For the text-containing cell, return its midpoint in (x, y) coordinate format. 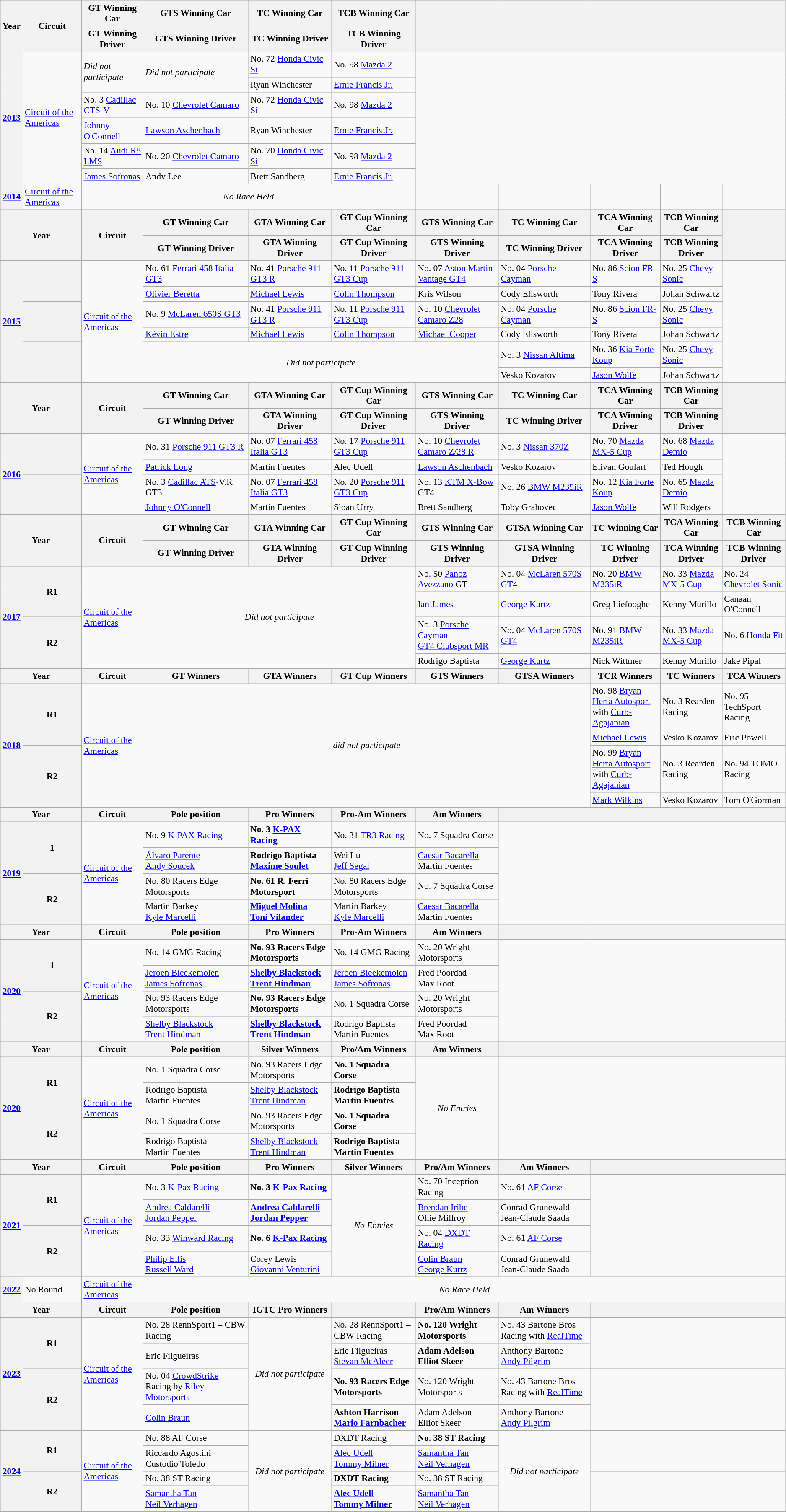
No. 3 Cadillac CTS-V (112, 105)
TCA Winners (754, 676)
No. 10 Chevrolet Camaro (196, 105)
No. 33 Winward Racing (196, 1239)
No. 14 Audi R8 LMS (112, 156)
GTS Winners (457, 676)
No. 24 Chevrolet Sonic (754, 579)
2017 (12, 617)
2015 (12, 322)
No. 6 Honda Fit (754, 635)
No. 70 Mazda MX-5 Cup (625, 447)
No. 10 Chevrolet Camaro Z28 (457, 314)
Mark Wilkins (625, 800)
No. 31 TR3 Racing (374, 835)
2018 (12, 746)
Eric Powell (754, 738)
No. 50 Panoz Avezzano GT (457, 579)
Philip Ellis Russell Ward (196, 1264)
Jake Pipal (754, 661)
No. 3 Nissan Altima (544, 355)
Will Rodgers (691, 507)
James Sofronas (112, 177)
Álvaro Parente Andy Soucek (196, 861)
Olivier Beretta (196, 294)
No. 94 TOMO Racing (754, 769)
Greg Liefooghe (625, 604)
No. 9 K-PAX Racing (196, 835)
No. 9 McLaren 650S GT3 (196, 314)
IGTC Pro Winners (290, 1310)
No. 20 Porsche 911 GT3 Cup (374, 487)
Ian James (457, 604)
No. 70 Honda Civic Si (290, 156)
No. 61 R. Ferri Motorsport (290, 886)
did not participate (367, 746)
Colin Braun (196, 1418)
2016 (12, 474)
GT Cup Winners (374, 676)
No. 3 Nissan 370Z (544, 447)
Michael Cooper (457, 334)
Alec Udell (374, 467)
No. 70 Inception Racing (457, 1187)
GT Winners (196, 676)
2019 (12, 873)
Rodrigo Baptista (457, 661)
Colin Braun George Kurtz (457, 1264)
GTA Winners (290, 676)
No. 04 DXDT Racing (457, 1239)
2014 (12, 197)
No. 61 Ferrari 458 Italia GT3 (196, 274)
No. 3 Cadillac ATS-V.R GT3 (196, 487)
No. 95 TechSport Racing (754, 707)
No. 20 BMW M235iR (625, 579)
No. 6 K-Pax Racing (290, 1239)
No. 91 BMW M235iR (625, 635)
No. 07 Aston Martin Vantage GT4 (457, 274)
Toby Grahovec (544, 507)
Tom O'Gorman (754, 800)
No. 20 Chevrolet Camaro (196, 156)
Wei Lu Jeff Segal (374, 861)
Kris Wilson (457, 294)
No. 04 CrowdStrike Racing by Riley Motorsports (196, 1387)
No. 98 Bryan Herta Autosportwith Curb-Agajanian (625, 707)
TCR Winners (625, 676)
No. 17 Porsche 911 GT3 Cup (374, 447)
Sloan Urry (374, 507)
Corey Lewis Giovanni Venturini (290, 1264)
No. 31 Porsche 911 GT3 R (196, 447)
No. 26 BMW M235iR (544, 487)
No. 13 KTM X-Bow GT4 (457, 487)
GTSA Winners (544, 676)
Eric Filgueiras Stevan McAleer (374, 1356)
2023 (12, 1374)
No. 36 Kia Forte Koup (625, 355)
Ted Hough (691, 467)
Riccardo Agostini Custodio Toledo (196, 1458)
Brendan Iribe Ollie Millroy (457, 1213)
No Round (52, 1290)
GTSA Winning Car (544, 528)
Miguel Molina Toni Vilander (290, 912)
No. 88 AF Corse (196, 1438)
Ashton Harrison Mario Farnbacher (374, 1418)
2022 (12, 1290)
No. 12 Kia Forte Koup (625, 487)
No. 68 Mazda Demio (691, 447)
2021 (12, 1225)
Canaan O'Connell (754, 604)
TC Winners (691, 676)
Andy Lee (196, 177)
Rodrigo Baptista Maxime Soulet (290, 861)
No. 65 Mazda Demio (691, 487)
2013 (12, 118)
2024 (12, 1471)
Kévin Estre (196, 334)
Elivan Goulart (625, 467)
Patrick Long (196, 467)
Nick Wittmer (625, 661)
GTSA Winning Driver (544, 553)
No. 3 K-PAX Racing (290, 835)
No. 99 Bryan Herta Autosportwith Curb-Agajanian (625, 769)
No. 3 Porsche CaymanGT4 Clubsport MR (457, 635)
Eric Filgueiras (196, 1356)
No. 10 Chevrolet Camaro Z/28.R (457, 447)
